Locate the cell with the specified text and output its (X, Y) center coordinate. 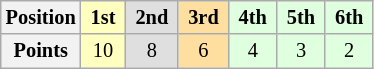
Points (41, 51)
3 (301, 51)
Position (41, 17)
4 (253, 51)
2nd (152, 17)
10 (104, 51)
2 (349, 51)
4th (253, 17)
3rd (203, 17)
6 (203, 51)
5th (301, 17)
8 (152, 51)
6th (349, 17)
1st (104, 17)
